Provide the (X, Y) coordinate of the cell's center where the given text is located.  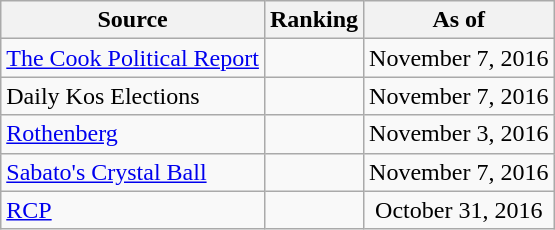
November 3, 2016 (459, 134)
Sabato's Crystal Ball (133, 172)
Rothenberg (133, 134)
As of (459, 20)
Source (133, 20)
The Cook Political Report (133, 58)
October 31, 2016 (459, 210)
Daily Kos Elections (133, 96)
Ranking (314, 20)
RCP (133, 210)
